Capture the cell that displays the provided text and extract its [x, y] central coordinate. 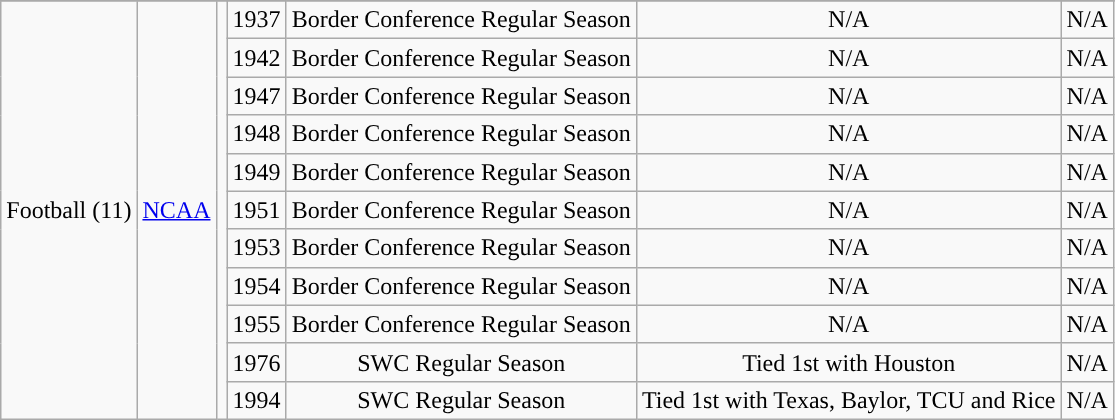
1937 [256, 20]
Tied 1st with Houston [848, 362]
1951 [256, 210]
1976 [256, 362]
1955 [256, 324]
1954 [256, 286]
1942 [256, 58]
1947 [256, 96]
Tied 1st with Texas, Baylor, TCU and Rice [848, 400]
1949 [256, 172]
1948 [256, 134]
Football (11) [69, 210]
1953 [256, 248]
1994 [256, 400]
NCAA [176, 210]
